Extract the [x, y] coordinate from the center of the cell holding the provided text.  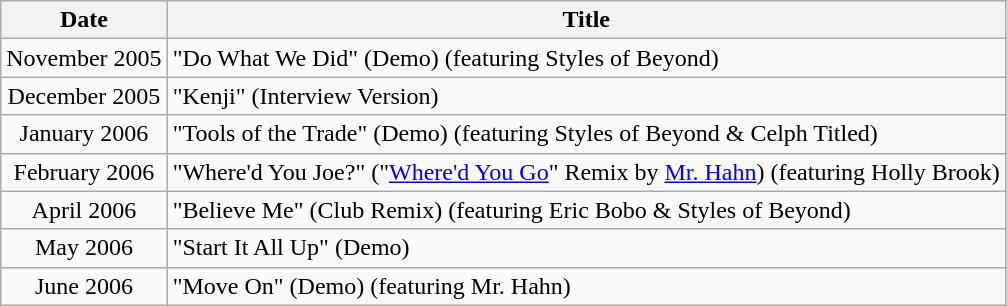
Title [586, 20]
December 2005 [84, 96]
"Tools of the Trade" (Demo) (featuring Styles of Beyond & Celph Titled) [586, 134]
June 2006 [84, 286]
January 2006 [84, 134]
February 2006 [84, 172]
May 2006 [84, 248]
"Do What We Did" (Demo) (featuring Styles of Beyond) [586, 58]
Date [84, 20]
"Start It All Up" (Demo) [586, 248]
November 2005 [84, 58]
"Believe Me" (Club Remix) (featuring Eric Bobo & Styles of Beyond) [586, 210]
"Kenji" (Interview Version) [586, 96]
"Move On" (Demo) (featuring Mr. Hahn) [586, 286]
"Where'd You Joe?" ("Where'd You Go" Remix by Mr. Hahn) (featuring Holly Brook) [586, 172]
April 2006 [84, 210]
